Provide the [x, y] coordinate of the cell's center where the given text is located.  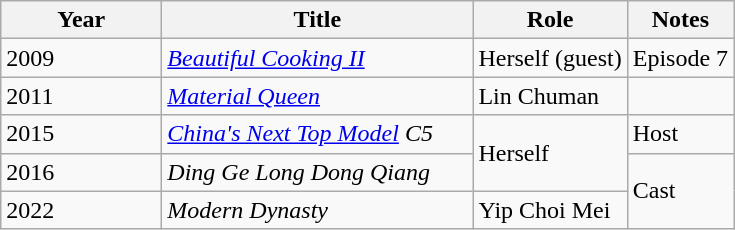
Modern Dynasty [318, 210]
2022 [82, 210]
2015 [82, 134]
Lin Chuman [550, 96]
Host [680, 134]
Title [318, 20]
Herself [550, 153]
Herself (guest) [550, 58]
2011 [82, 96]
2009 [82, 58]
Episode 7 [680, 58]
2016 [82, 172]
Beautiful Cooking II [318, 58]
Year [82, 20]
Ding Ge Long Dong Qiang [318, 172]
Yip Choi Mei [550, 210]
Material Queen [318, 96]
Notes [680, 20]
Cast [680, 191]
Role [550, 20]
China's Next Top Model C5 [318, 134]
